Pinpoint the cell where the given text exists, returning its (X, Y) midpoint coordinate. 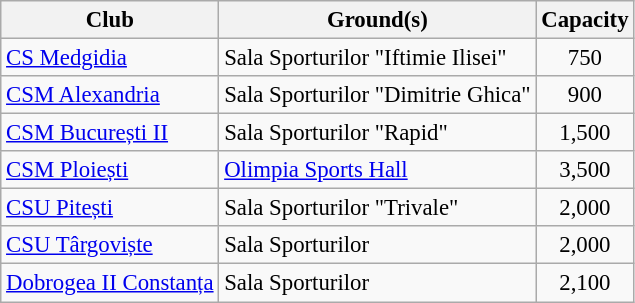
CSM Alexandria (110, 95)
2,100 (585, 283)
CSU Târgoviște (110, 245)
CSU Pitești (110, 208)
Ground(s) (378, 20)
Dobrogea II Constanța (110, 283)
Sala Sporturilor "Iftimie Ilisei" (378, 58)
Club (110, 20)
1,500 (585, 133)
Capacity (585, 20)
Sala Sporturilor "Rapid" (378, 133)
900 (585, 95)
Sala Sporturilor "Trivale" (378, 208)
750 (585, 58)
Sala Sporturilor "Dimitrie Ghica" (378, 95)
CSM București II (110, 133)
Olimpia Sports Hall (378, 170)
CSM Ploiești (110, 170)
CS Medgidia (110, 58)
3,500 (585, 170)
